Extract the (x, y) coordinate from the center of the cell holding the provided text.  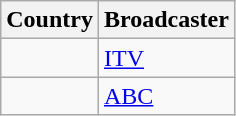
Broadcaster (166, 20)
ITV (166, 58)
ABC (166, 96)
Country (50, 20)
